Identify which cell holds the provided text, then report its [x, y] central coordinate. 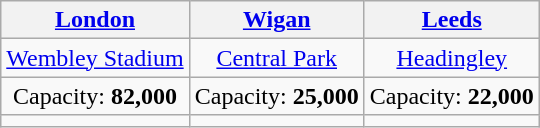
Leeds [452, 20]
Wigan [276, 20]
Capacity: 25,000 [276, 96]
Central Park [276, 58]
Wembley Stadium [95, 58]
Capacity: 22,000 [452, 96]
London [95, 20]
Headingley [452, 58]
Capacity: 82,000 [95, 96]
